Provide the [X, Y] coordinate of the cell's center where the given text is located.  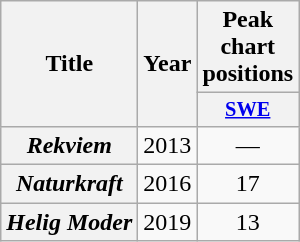
Title [70, 64]
Year [168, 64]
Rekviem [70, 145]
Peak chart positions [248, 47]
SWE [248, 110]
— [248, 145]
2019 [168, 222]
Naturkraft [70, 184]
17 [248, 184]
Helig Moder [70, 222]
2016 [168, 184]
13 [248, 222]
2013 [168, 145]
